Return (X, Y) of the center of cell containing provided text 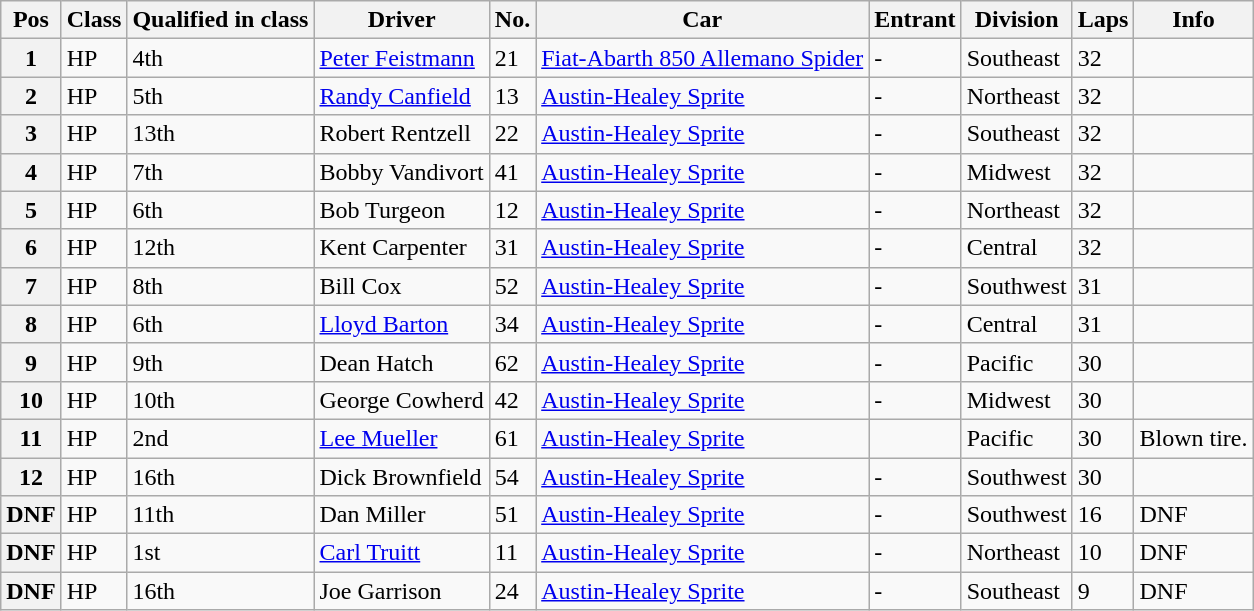
1st (220, 553)
51 (512, 515)
22 (512, 134)
Dan Miller (402, 515)
Lloyd Barton (402, 324)
Blown tire. (1194, 438)
41 (512, 172)
12th (220, 248)
Dick Brownfield (402, 477)
6 (31, 248)
21 (512, 58)
5th (220, 96)
Class (94, 20)
2nd (220, 438)
11th (220, 515)
61 (512, 438)
Pos (31, 20)
Car (702, 20)
Info (1194, 20)
7 (31, 286)
Laps (1103, 20)
8 (31, 324)
Driver (402, 20)
9th (220, 362)
Entrant (915, 20)
Bill Cox (402, 286)
62 (512, 362)
Bobby Vandivort (402, 172)
Randy Canfield (402, 96)
Bob Turgeon (402, 210)
Qualified in class (220, 20)
George Cowherd (402, 400)
Peter Feistmann (402, 58)
16 (1103, 515)
1 (31, 58)
5 (31, 210)
42 (512, 400)
52 (512, 286)
Robert Rentzell (402, 134)
Dean Hatch (402, 362)
3 (31, 134)
2 (31, 96)
Fiat-Abarth 850 Allemano Spider (702, 58)
No. (512, 20)
8th (220, 286)
Joe Garrison (402, 591)
4th (220, 58)
Carl Truitt (402, 553)
13th (220, 134)
54 (512, 477)
34 (512, 324)
4 (31, 172)
13 (512, 96)
Division (1016, 20)
10th (220, 400)
7th (220, 172)
Kent Carpenter (402, 248)
24 (512, 591)
Lee Mueller (402, 438)
